Scan for the cell matching the given text and deliver its (X, Y) coordinate at center. 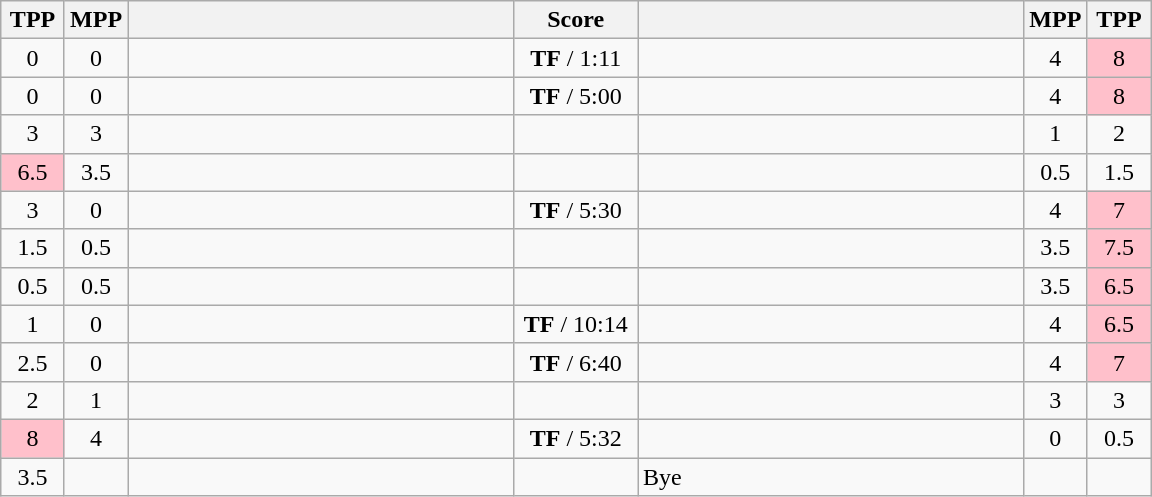
2.5 (33, 362)
TF / 10:14 (576, 324)
TF / 5:32 (576, 438)
TF / 5:30 (576, 210)
Bye (831, 477)
TF / 6:40 (576, 362)
7.5 (1119, 248)
Score (576, 20)
TF / 5:00 (576, 96)
TF / 1:11 (576, 58)
